From the cell containing the given text, extract its center point as (x, y) coordinate. 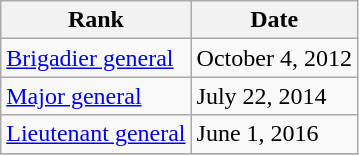
October 4, 2012 (274, 58)
July 22, 2014 (274, 96)
Lieutenant general (96, 134)
Rank (96, 20)
Date (274, 20)
June 1, 2016 (274, 134)
Brigadier general (96, 58)
Major general (96, 96)
